Provide the [X, Y] coordinate of the cell's center where the given text is located.  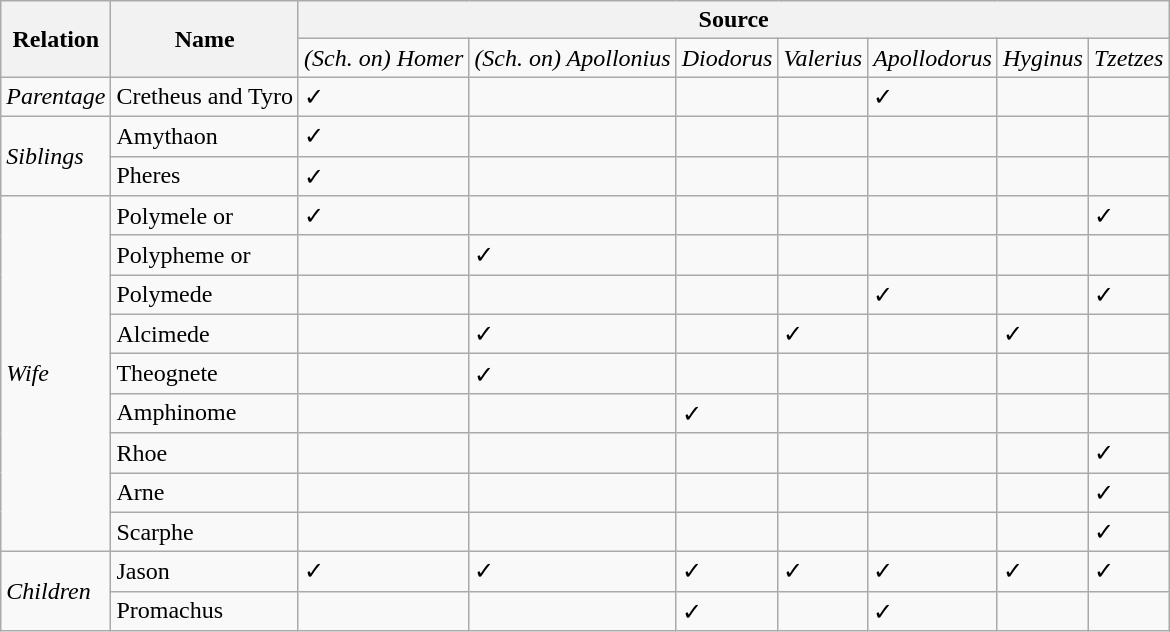
Source [733, 20]
Amphinome [205, 413]
(Sch. on) Apollonius [572, 58]
Polypheme or [205, 255]
(Sch. on) Homer [383, 58]
Wife [56, 374]
Polymede [205, 295]
Diodorus [727, 58]
Hyginus [1042, 58]
Arne [205, 492]
Tzetzes [1128, 58]
Valerius [823, 58]
Polymele or [205, 216]
Alcimede [205, 334]
Children [56, 592]
Jason [205, 572]
Scarphe [205, 532]
Cretheus and Tyro [205, 97]
Name [205, 39]
Apollodorus [933, 58]
Siblings [56, 156]
Pheres [205, 176]
Parentage [56, 97]
Theognete [205, 374]
Relation [56, 39]
Rhoe [205, 453]
Promachus [205, 611]
Amythaon [205, 136]
